From the cell containing the given text, extract its center point as (x, y) coordinate. 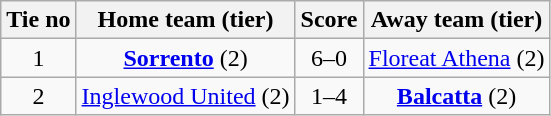
Sorrento (2) (186, 58)
Inglewood United (2) (186, 96)
Balcatta (2) (456, 96)
Score (329, 20)
Away team (tier) (456, 20)
Floreat Athena (2) (456, 58)
Home team (tier) (186, 20)
1 (38, 58)
2 (38, 96)
1–4 (329, 96)
6–0 (329, 58)
Tie no (38, 20)
